Detect which cell encompasses the target text, then output its [x, y] center coordinate. 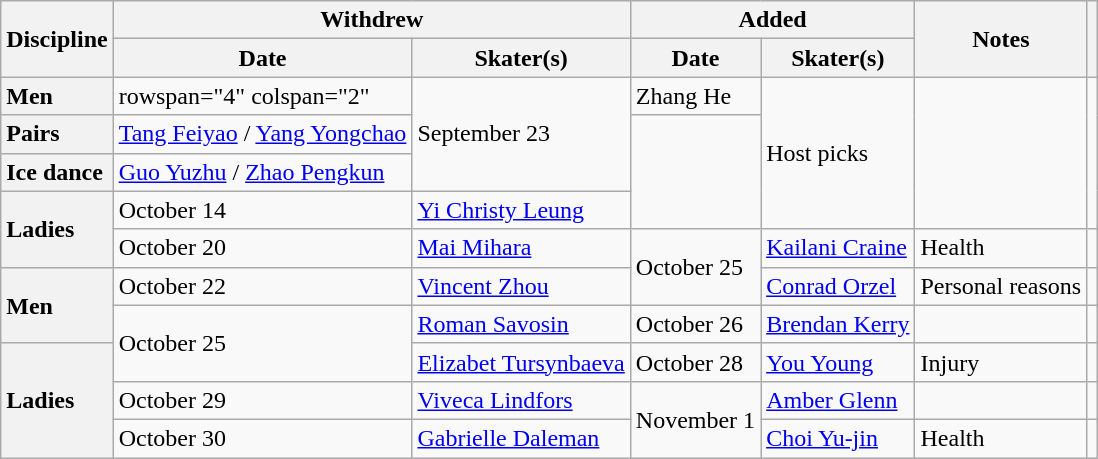
Vincent Zhou [521, 286]
Yi Christy Leung [521, 210]
October 20 [262, 248]
Kailani Craine [838, 248]
Notes [1001, 39]
September 23 [521, 134]
Choi Yu-jin [838, 438]
Zhang He [695, 96]
Amber Glenn [838, 400]
November 1 [695, 419]
Added [772, 20]
October 22 [262, 286]
rowspan="4" colspan="2" [262, 96]
Brendan Kerry [838, 324]
Personal reasons [1001, 286]
Withdrew [372, 20]
October 14 [262, 210]
Elizabet Tursynbaeva [521, 362]
Gabrielle Daleman [521, 438]
Tang Feiyao / Yang Yongchao [262, 134]
October 29 [262, 400]
October 26 [695, 324]
You Young [838, 362]
Roman Savosin [521, 324]
Mai Mihara [521, 248]
Guo Yuzhu / Zhao Pengkun [262, 172]
Discipline [57, 39]
Injury [1001, 362]
Conrad Orzel [838, 286]
October 28 [695, 362]
October 30 [262, 438]
Ice dance [57, 172]
Pairs [57, 134]
Host picks [838, 153]
Viveca Lindfors [521, 400]
